Return the [X, Y] coordinate for the center point of the cell that contains the specified text.  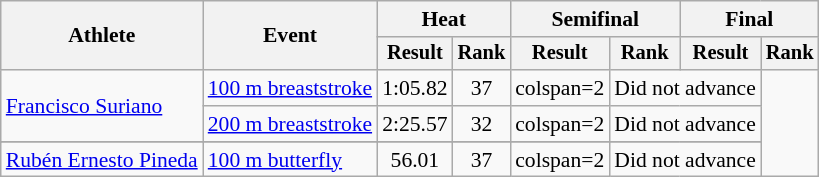
Final [749, 19]
32 [482, 124]
200 m breaststroke [290, 124]
1:05.82 [414, 88]
Francisco Suriano [102, 106]
Heat [444, 19]
Semifinal [595, 19]
100 m breaststroke [290, 88]
Athlete [102, 36]
37 [482, 88]
Event [290, 36]
2:25.57 [414, 124]
